For the text-containing cell, return its midpoint in (X, Y) coordinate format. 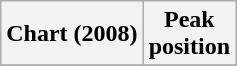
Peakposition (189, 34)
Chart (2008) (72, 34)
